Return the [X, Y] coordinate for the center point of the cell that contains the specified text.  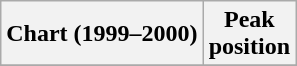
Peakposition [249, 34]
Chart (1999–2000) [102, 34]
